Return the [x, y] coordinate for the center point of the cell that contains the specified text.  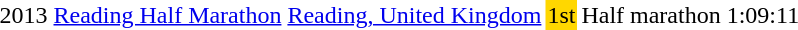
1st [562, 15]
Reading, United Kingdom [414, 15]
Reading Half Marathon [168, 15]
Half marathon [651, 15]
